Return [X, Y] of the center of cell containing provided text 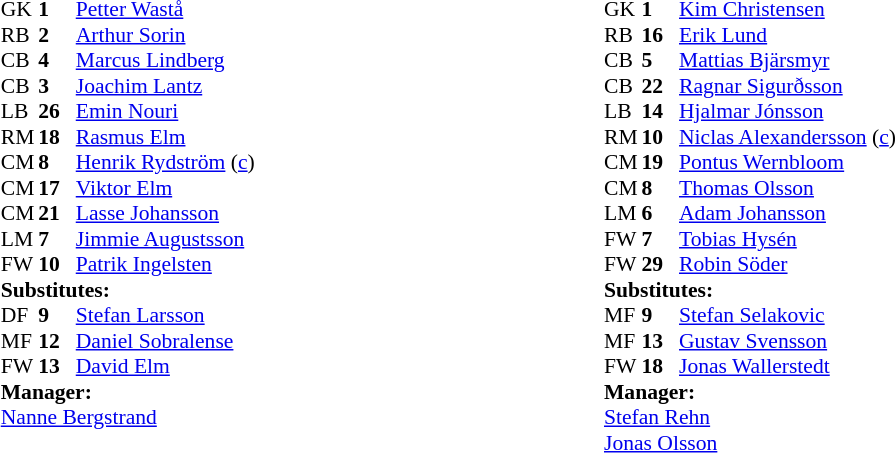
2 [57, 35]
6 [661, 213]
Jimmie Augustsson [166, 239]
17 [57, 188]
Viktor Elm [166, 188]
22 [661, 86]
12 [57, 341]
David Elm [166, 367]
3 [57, 86]
Henrik Rydström (c) [166, 163]
29 [661, 265]
Nanne Bergstrand [128, 417]
26 [57, 111]
Daniel Sobralense [166, 341]
Substitutes: [128, 290]
DF [20, 315]
5 [661, 61]
Rasmus Elm [166, 137]
Marcus Lindberg [166, 61]
Emin Nouri [166, 111]
Arthur Sorin [166, 35]
Joachim Lantz [166, 86]
14 [661, 111]
19 [661, 163]
Lasse Johansson [166, 213]
16 [661, 35]
4 [57, 61]
21 [57, 213]
Stefan Larsson [166, 315]
Manager: [128, 392]
Patrik Ingelsten [166, 265]
